Capture the cell that displays the provided text and extract its (X, Y) central coordinate. 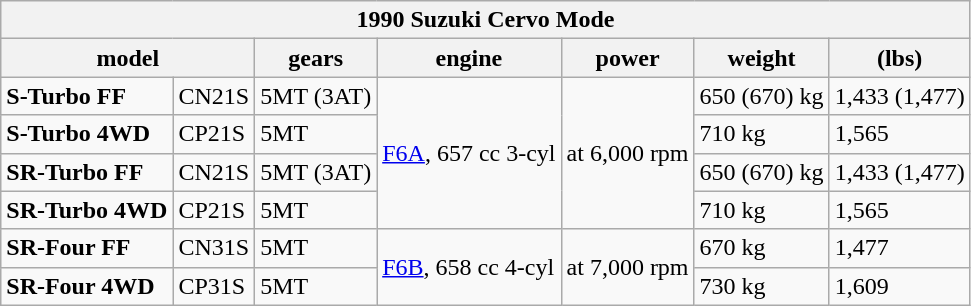
F6B, 658 cc 4-cyl (469, 267)
F6A, 657 cc 3-cyl (469, 153)
SR-Turbo FF (87, 172)
670 kg (762, 248)
1990 Suzuki Cervo Mode (486, 20)
power (628, 58)
1,609 (900, 286)
CN31S (214, 248)
730 kg (762, 286)
gears (316, 58)
S-Turbo 4WD (87, 134)
(lbs) (900, 58)
weight (762, 58)
CP31S (214, 286)
1,477 (900, 248)
model (128, 58)
at 6,000 rpm (628, 153)
SR-Four FF (87, 248)
S-Turbo FF (87, 96)
SR-Four 4WD (87, 286)
at 7,000 rpm (628, 267)
engine (469, 58)
SR-Turbo 4WD (87, 210)
